Return (X, Y) of the center of cell containing provided text 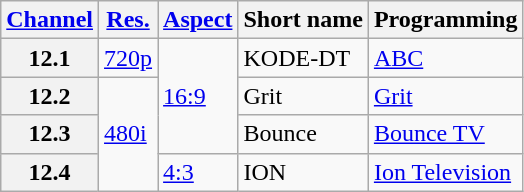
KODE-DT (303, 58)
12.3 (50, 134)
480i (128, 134)
ION (303, 172)
Programming (446, 20)
ABC (446, 58)
720p (128, 58)
Res. (128, 20)
Ion Television (446, 172)
Short name (303, 20)
Bounce (303, 134)
4:3 (198, 172)
Channel (50, 20)
12.4 (50, 172)
Aspect (198, 20)
Bounce TV (446, 134)
12.2 (50, 96)
12.1 (50, 58)
16:9 (198, 96)
